Extract the (x, y) coordinate from the center of the cell holding the provided text.  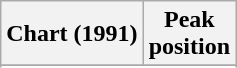
Peakposition (189, 34)
Chart (1991) (72, 34)
